Find where the given text appears and provide that cell's center as (X, Y) coordinate. 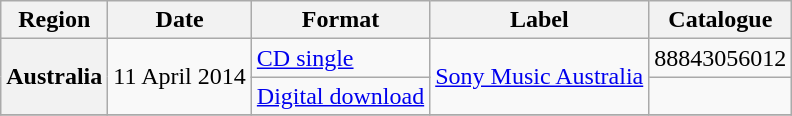
Digital download (340, 96)
CD single (340, 58)
Sony Music Australia (540, 77)
Format (340, 20)
11 April 2014 (180, 77)
Label (540, 20)
Date (180, 20)
Catalogue (720, 20)
88843056012 (720, 58)
Australia (54, 77)
Region (54, 20)
